Provide the [x, y] coordinate of the cell's center where the given text is located.  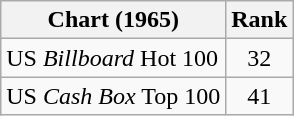
US Cash Box Top 100 [114, 96]
32 [260, 58]
Rank [260, 20]
41 [260, 96]
Chart (1965) [114, 20]
US Billboard Hot 100 [114, 58]
